Extract the [X, Y] coordinate from the center of the cell holding the provided text.  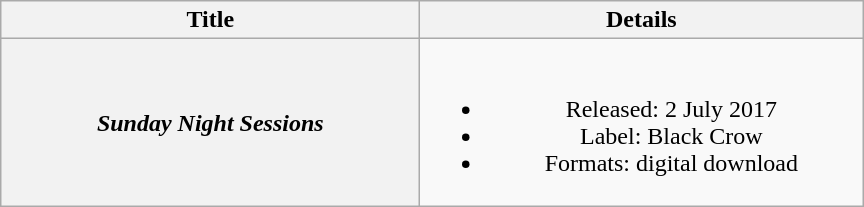
Details [642, 20]
Sunday Night Sessions [210, 122]
Title [210, 20]
Released: 2 July 2017Label: Black CrowFormats: digital download [642, 122]
